Provide the (x, y) coordinate of the cell's center where the given text is located.  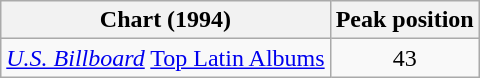
Peak position (404, 20)
43 (404, 58)
Chart (1994) (166, 20)
U.S. Billboard Top Latin Albums (166, 58)
